Output the (x, y) coordinate of the center of the cell containing the given text.  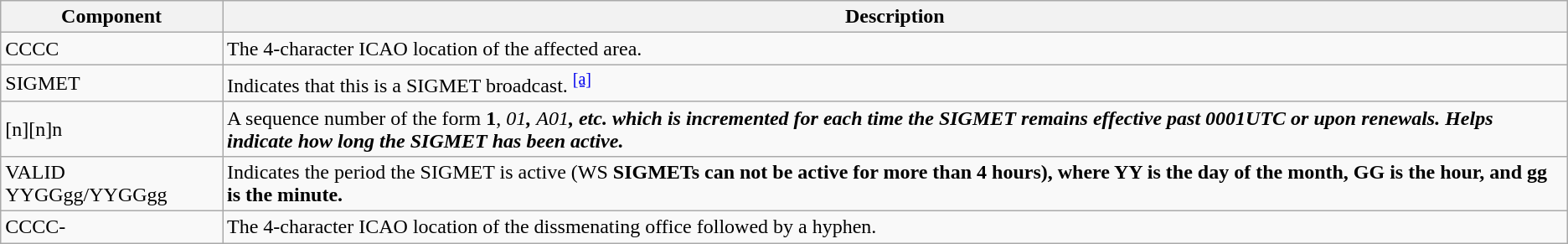
VALID YYGGgg/YYGGgg (112, 183)
CCCC- (112, 227)
The 4-character ICAO location of the dissmenating office followed by a hyphen. (895, 227)
CCCC (112, 49)
The 4-character ICAO location of the affected area. (895, 49)
[n][n]n (112, 129)
Indicates that this is a SIGMET broadcast. [a] (895, 84)
SIGMET (112, 84)
Component (112, 17)
Description (895, 17)
